From the cell containing the given text, extract its center point as [X, Y] coordinate. 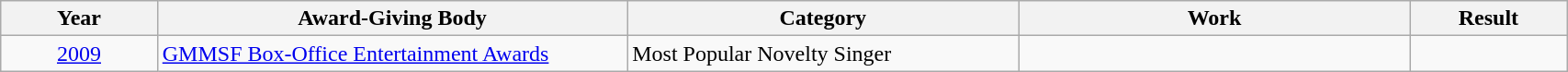
Award-Giving Body [391, 18]
Category [823, 18]
Year [79, 18]
GMMSF Box-Office Entertainment Awards [391, 54]
Work [1214, 18]
Most Popular Novelty Singer [823, 54]
Result [1488, 18]
2009 [79, 54]
